Return (x, y) of the center of cell containing provided text 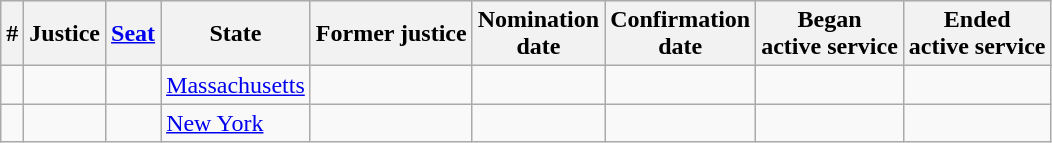
Endedactive service (977, 34)
Seat (134, 34)
Confirmationdate (680, 34)
New York (236, 123)
# (12, 34)
State (236, 34)
Former justice (391, 34)
Massachusetts (236, 85)
Justice (65, 34)
Nominationdate (538, 34)
Beganactive service (830, 34)
